From the cell containing the given text, extract its center point as [X, Y] coordinate. 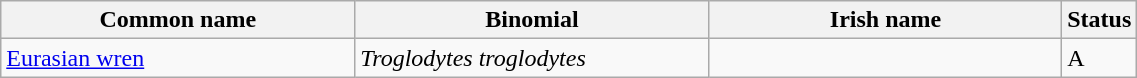
Troglodytes troglodytes [532, 58]
Common name [178, 20]
Eurasian wren [178, 58]
A [1100, 58]
Status [1100, 20]
Irish name [885, 20]
Binomial [532, 20]
